Output the [x, y] coordinate of the center of the cell containing the given text.  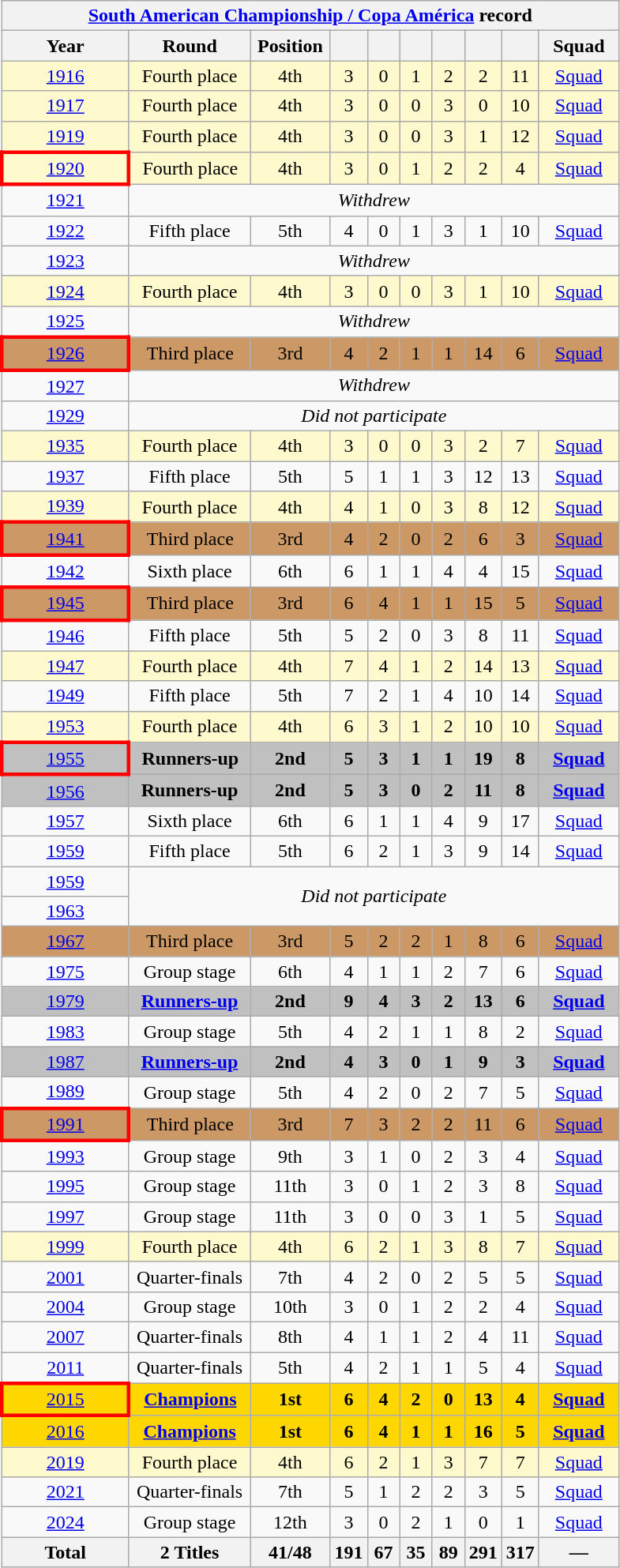
1995 [65, 1186]
1920 [65, 169]
Total [65, 1552]
317 [520, 1552]
1924 [65, 291]
1942 [65, 570]
2021 [65, 1492]
2004 [65, 1307]
2007 [65, 1337]
1921 [65, 201]
41/48 [291, 1552]
Round [190, 46]
1925 [65, 321]
1926 [65, 354]
1997 [65, 1216]
67 [384, 1552]
2019 [65, 1462]
1979 [65, 1002]
8th [291, 1337]
2 Titles [190, 1552]
1963 [65, 912]
1929 [65, 416]
Position [291, 46]
1939 [65, 507]
1967 [65, 942]
16 [483, 1431]
1945 [65, 604]
2011 [65, 1368]
9th [291, 1156]
1975 [65, 972]
17 [520, 821]
1946 [65, 635]
12th [291, 1522]
1987 [65, 1062]
1922 [65, 231]
1919 [65, 137]
— [578, 1552]
1993 [65, 1156]
2024 [65, 1522]
1991 [65, 1123]
1916 [65, 76]
1935 [65, 446]
1927 [65, 385]
89 [449, 1552]
2016 [65, 1431]
Year [65, 46]
291 [483, 1552]
10th [291, 1307]
1923 [65, 261]
2001 [65, 1277]
1953 [65, 727]
South American Championship / Copa América record [310, 16]
1937 [65, 476]
1999 [65, 1247]
1917 [65, 106]
2015 [65, 1400]
35 [415, 1552]
1983 [65, 1032]
1947 [65, 666]
1957 [65, 821]
1956 [65, 791]
1955 [65, 758]
1989 [65, 1092]
1941 [65, 539]
19 [483, 758]
1949 [65, 696]
191 [349, 1552]
